Return the (x, y) coordinate for the center point of the cell that contains the specified text.  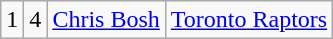
1 (12, 20)
Toronto Raptors (248, 20)
Chris Bosh (106, 20)
4 (36, 20)
